Find where the given text appears and provide that cell's center as [x, y] coordinate. 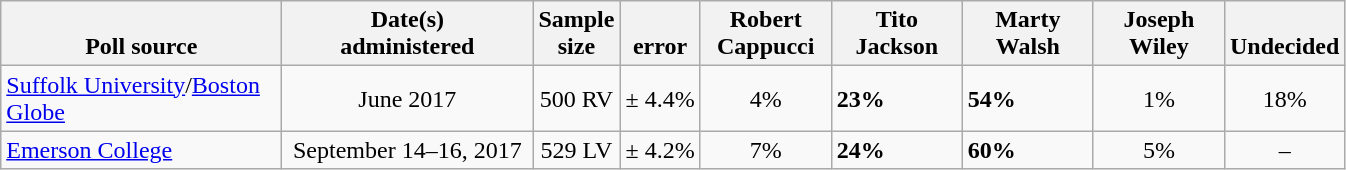
60% [1028, 150]
JosephWiley [1158, 34]
24% [896, 150]
RobertCappucci [766, 34]
Suffolk University/Boston Globe [142, 98]
54% [1028, 98]
Date(s)administered [408, 34]
TitoJackson [896, 34]
5% [1158, 150]
1% [1158, 98]
MartyWalsh [1028, 34]
± 4.2% [660, 150]
4% [766, 98]
– [1284, 150]
September 14–16, 2017 [408, 150]
7% [766, 150]
Emerson College [142, 150]
529 LV [576, 150]
Poll source [142, 34]
Undecided [1284, 34]
error [660, 34]
18% [1284, 98]
23% [896, 98]
± 4.4% [660, 98]
500 RV [576, 98]
June 2017 [408, 98]
Samplesize [576, 34]
